Locate the cell with the specified text and output its [X, Y] center coordinate. 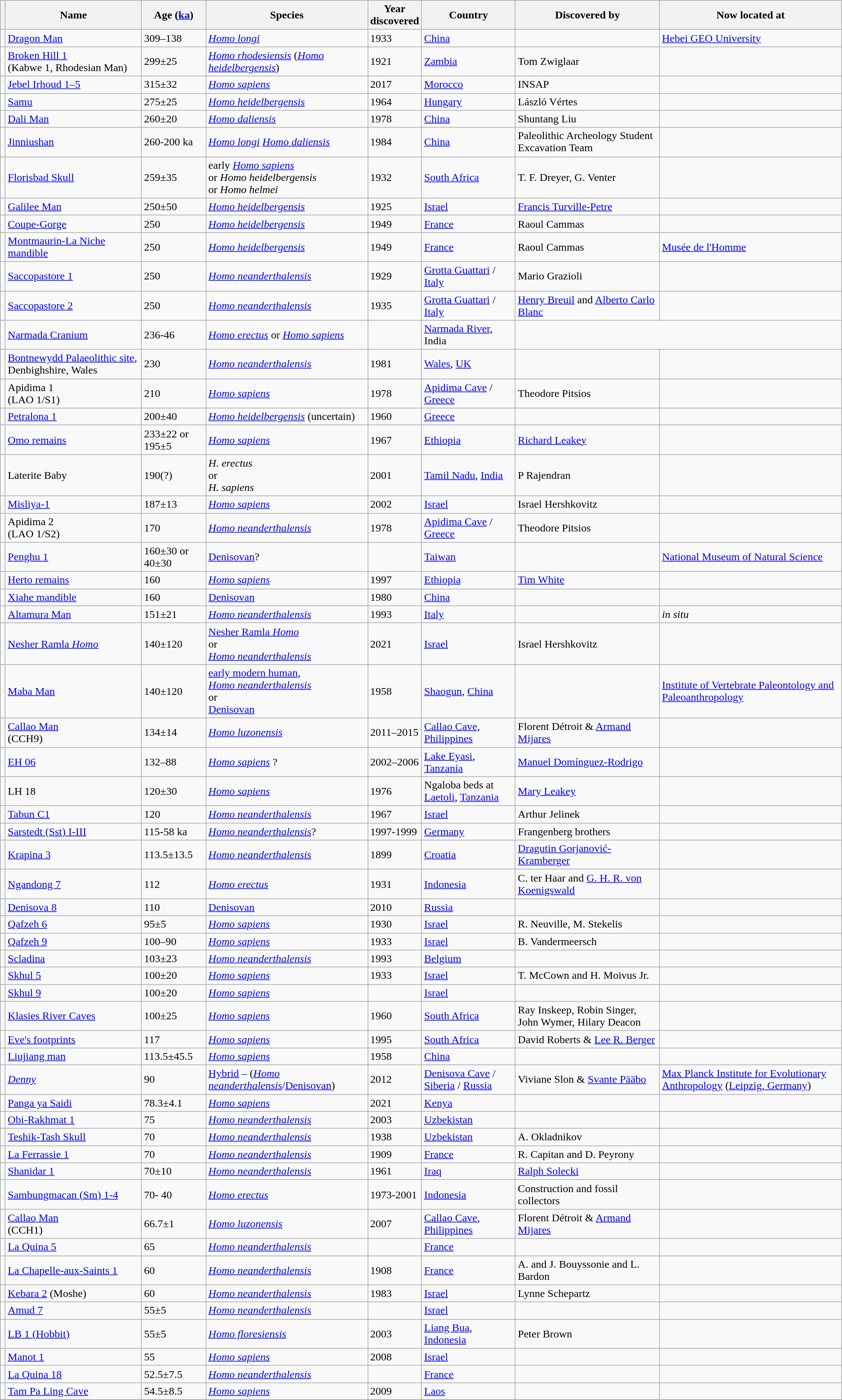
190(?) [174, 475]
Klasies River Caves [74, 1016]
200±40 [174, 417]
Manuel Domínguez-Rodrigo [587, 761]
120 [174, 815]
250±50 [174, 207]
78.3±4.1 [174, 1103]
Hebei GEO University [750, 38]
Apidima 2(LAO 1/S2) [74, 527]
Saccopastore 1 [74, 276]
Denisovan? [287, 557]
Mario Grazioli [587, 276]
115-58 ka [174, 832]
1997 [395, 580]
Omo remains [74, 440]
Krapina 3 [74, 855]
Ngandong 7 [74, 884]
Homo longi [287, 38]
70±10 [174, 1171]
La Ferrassie 1 [74, 1154]
Denny [74, 1079]
Qafzeh 9 [74, 941]
C. ter Haar and G. H. R. von Koenigswald [587, 884]
Arthur Jelinek [587, 815]
170 [174, 527]
Petralona 1 [74, 417]
Jinniushan [74, 142]
315±32 [174, 85]
Taiwan [468, 557]
1938 [395, 1137]
112 [174, 884]
Belgium [468, 959]
Dragon Man [74, 38]
Maba Man [74, 691]
Institute of Vertebrate Paleontology and Paleoanthropology [750, 691]
LH 18 [74, 791]
P Rajendran [587, 475]
110 [174, 907]
La Quina 5 [74, 1247]
1997-1999 [395, 832]
Francis Turville-Petre [587, 207]
Richard Leakey [587, 440]
230 [174, 365]
259±35 [174, 177]
1980 [395, 597]
151±21 [174, 614]
299±25 [174, 61]
Discovered by [587, 15]
Narmada Cranium [74, 335]
Dali Man [74, 119]
52.5±7.5 [174, 1374]
2010 [395, 907]
309–138 [174, 38]
Yeardiscovered [395, 15]
113.5±13.5 [174, 855]
2008 [395, 1357]
Altamura Man [74, 614]
1921 [395, 61]
Denisova Cave / Siberia / Russia [468, 1079]
Lynne Schepartz [587, 1293]
233±22 or 195±5 [174, 440]
Liujiang man [74, 1056]
Homo floresiensis [287, 1334]
1983 [395, 1293]
Ngaloba beds at Laetoli, Tanzania [468, 791]
1995 [395, 1039]
134±14 [174, 733]
2001 [395, 475]
275±25 [174, 102]
Max Planck Institute for Evolutionary Anthropology (Leipzig, Germany) [750, 1079]
Xiahe mandible [74, 597]
Ralph Solecki [587, 1171]
1909 [395, 1154]
1976 [395, 791]
T. McCown and H. Moivus Jr. [587, 976]
Skhul 9 [74, 993]
National Museum of Natural Science [750, 557]
Saccopastore 2 [74, 305]
Sarstedt (Sst) I-III [74, 832]
Galilee Man [74, 207]
Mary Leakey [587, 791]
Iraq [468, 1171]
Homo heidelbergensis (uncertain) [287, 417]
Kenya [468, 1103]
Viviane Slon & Svante Pääbo [587, 1079]
B. Vandermeersch [587, 941]
1908 [395, 1270]
Now located at [750, 15]
Nesher Ramla Homo [74, 644]
Zambia [468, 61]
EH 06 [74, 761]
Homo daliensis [287, 119]
R. Neuville, M. Stekelis [587, 924]
T. F. Dreyer, G. Venter [587, 177]
Florisbad Skull [74, 177]
1973-2001 [395, 1194]
260±20 [174, 119]
1929 [395, 276]
early modern human,Homo neanderthalensisorDenisovan [287, 691]
Callao Man(CCH9) [74, 733]
early Homo sapiensor Homo heidelbergensisor Homo helmei [287, 177]
187±13 [174, 504]
László Vértes [587, 102]
132–88 [174, 761]
David Roberts & Lee R. Berger [587, 1039]
70- 40 [174, 1194]
2002 [395, 504]
Shanidar 1 [74, 1171]
Ray Inskeep, Robin Singer, John Wymer, Hilary Deacon [587, 1016]
100–90 [174, 941]
260-200 ka [174, 142]
Species [287, 15]
1981 [395, 365]
100±25 [174, 1016]
1931 [395, 884]
Denisova 8 [74, 907]
95±5 [174, 924]
Italy [468, 614]
Greece [468, 417]
Manot 1 [74, 1357]
Tom Zwiglaar [587, 61]
Wales, UK [468, 365]
Germany [468, 832]
Shuntang Liu [587, 119]
1925 [395, 207]
Hybrid – (Homo neanderthalensis/Denisovan) [287, 1079]
103±23 [174, 959]
1964 [395, 102]
Callao Man(CCH1) [74, 1224]
Bontnewydd Palaeolithic site, Denbighshire, Wales [74, 365]
Samu [74, 102]
Narmada River, India [468, 335]
Homo erectus or Homo sapiens [287, 335]
1932 [395, 177]
Dragutin Gorjanović-Kramberger [587, 855]
H. erectusorH. sapiens [287, 475]
Homo sapiens ? [287, 761]
54.5±8.5 [174, 1391]
Henry Breuil and Alberto Carlo Blanc [587, 305]
Homo longi Homo daliensis [287, 142]
Tim White [587, 580]
Tamil Nadu, India [468, 475]
Coupe-Gorge [74, 224]
Homo rhodesiensis (Homo heidelbergensis) [287, 61]
Kebara 2 (Moshe) [74, 1293]
Musée de l'Homme [750, 247]
Teshik-Tash Skull [74, 1137]
Age (ka) [174, 15]
R. Capitan and D. Peyrony [587, 1154]
120±30 [174, 791]
Apidima 1(LAO 1/S1) [74, 393]
Qafzeh 6 [74, 924]
Country [468, 15]
Penghu 1 [74, 557]
Panga ya Saidi [74, 1103]
Russia [468, 907]
236-46 [174, 335]
Obi-Rakhmat 1 [74, 1120]
Croatia [468, 855]
1961 [395, 1171]
66.7±1 [174, 1224]
1899 [395, 855]
La Chapelle-aux-Saints 1 [74, 1270]
Construction and fossil collectors [587, 1194]
2011–2015 [395, 733]
Herto remains [74, 580]
Homo neanderthalensis? [287, 832]
65 [174, 1247]
1930 [395, 924]
INSAP [587, 85]
Misliya-1 [74, 504]
1984 [395, 142]
LB 1 (Hobbit) [74, 1334]
113.5±45.5 [174, 1056]
Scladina [74, 959]
2002–2006 [395, 761]
Tabun C1 [74, 815]
Peter Brown [587, 1334]
55 [174, 1357]
Shaogun, China [468, 691]
1935 [395, 305]
Skhul 5 [74, 976]
Lake Eyasi, Tanzania [468, 761]
Frangenberg brothers [587, 832]
Broken Hill 1(Kabwe 1, Rhodesian Man) [74, 61]
2007 [395, 1224]
Hungary [468, 102]
Sambungmacan (Sm) 1-4 [74, 1194]
160±30 or 40±30 [174, 557]
2009 [395, 1391]
Morocco [468, 85]
2017 [395, 85]
90 [174, 1079]
2012 [395, 1079]
Laos [468, 1391]
La Quina 18 [74, 1374]
Jebel Irhoud 1–5 [74, 85]
Name [74, 15]
Montmaurin-La Niche mandible [74, 247]
Nesher Ramla HomoorHomo neanderthalensis [287, 644]
210 [174, 393]
A. and J. Bouyssonie and L. Bardon [587, 1270]
75 [174, 1120]
117 [174, 1039]
Laterite Baby [74, 475]
Liang Bua, Indonesia [468, 1334]
Paleolithic Archeology Student Excavation Team [587, 142]
A. Okladnikov [587, 1137]
in situ [750, 614]
Eve's footprints [74, 1039]
Amud 7 [74, 1310]
Tam Pa Ling Cave [74, 1391]
